Locate the cell with the specified text and output its (X, Y) center coordinate. 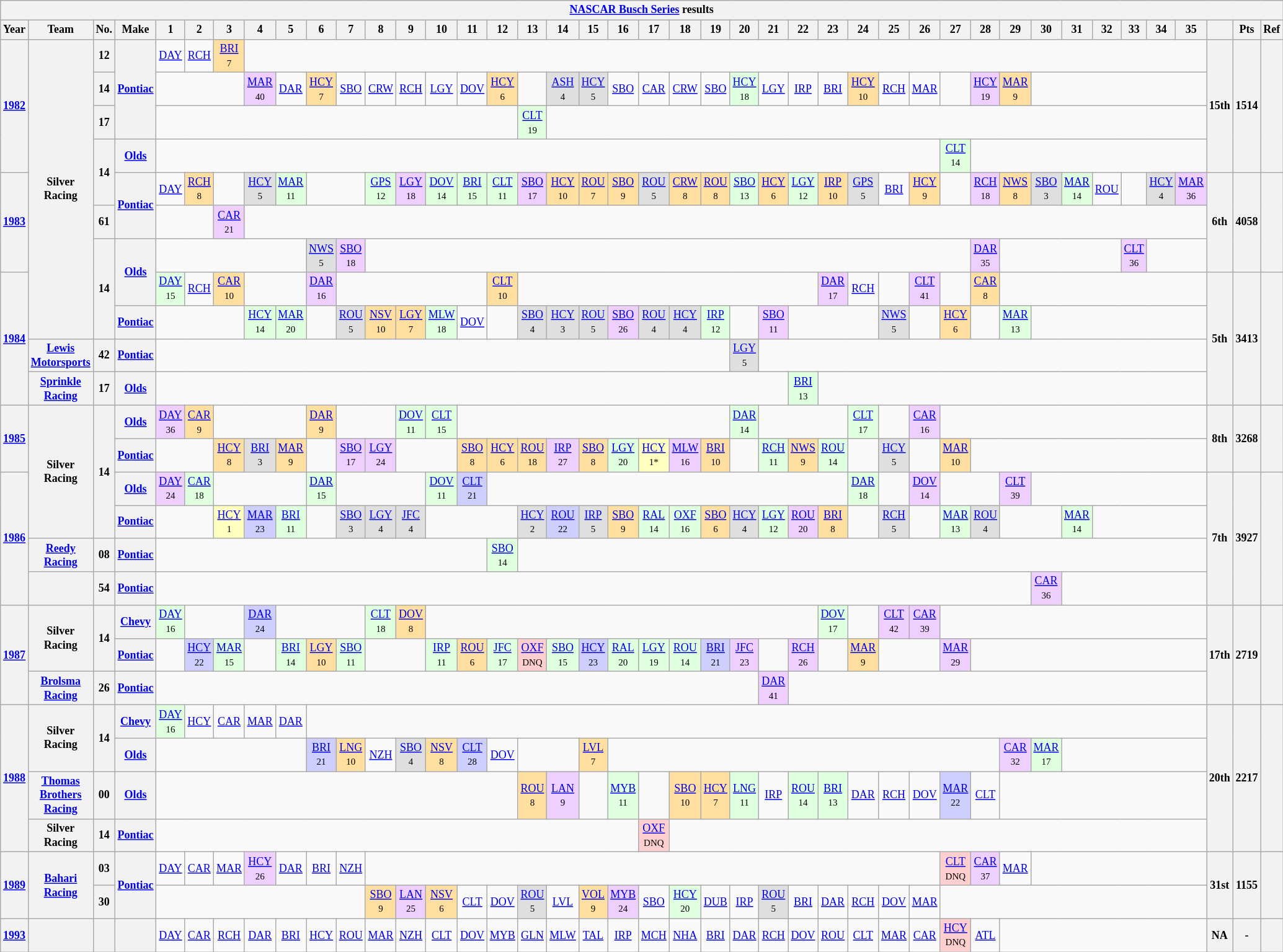
BRI14 (291, 655)
25 (894, 30)
29 (1015, 30)
NSV6 (442, 902)
LGY24 (381, 455)
CLT39 (1015, 489)
LVL (563, 902)
CAR8 (986, 289)
CLT21 (473, 489)
1984 (15, 339)
No. (104, 30)
LAN25 (411, 902)
1985 (15, 438)
4058 (1246, 222)
HCY3 (563, 322)
MAR17 (1046, 755)
5th (1220, 339)
CLT28 (473, 755)
BRI11 (291, 522)
CAR32 (1015, 755)
31 (1077, 30)
RCH5 (894, 522)
Pts (1246, 30)
Lewis Motorsports (61, 355)
GPS12 (381, 189)
1987 (15, 655)
DAR9 (321, 422)
DAR14 (744, 422)
11 (473, 30)
HCY1 (229, 522)
LGY18 (411, 189)
1988 (15, 779)
03 (104, 869)
5 (291, 30)
CLT10 (502, 289)
3268 (1246, 438)
Ref (1272, 30)
BRI15 (473, 189)
DAR15 (321, 489)
CAR37 (986, 869)
HCY26 (260, 869)
7 (351, 30)
SBO13 (744, 189)
15th (1220, 105)
08 (104, 555)
BRI8 (833, 522)
DAR35 (986, 256)
CLT42 (894, 622)
IRP27 (563, 455)
Thomas Brothers Racing (61, 795)
CAR21 (229, 222)
NA (1220, 935)
JFC23 (744, 655)
28 (986, 30)
ROU22 (563, 522)
CAR36 (1046, 589)
19 (716, 30)
RAL20 (623, 655)
CRW8 (685, 189)
BRI10 (716, 455)
MYB11 (623, 795)
RCH26 (804, 655)
MAR20 (291, 322)
32 (1106, 30)
HCY8 (229, 455)
MAR29 (956, 655)
DAY24 (171, 489)
17th (1220, 655)
RCH18 (986, 189)
CAR9 (200, 422)
10 (442, 30)
31st (1220, 886)
NASCAR Busch Series results (642, 10)
- (1246, 935)
BRI7 (229, 56)
2719 (1246, 655)
MAR40 (260, 89)
3413 (1246, 339)
Make (135, 30)
TAL (593, 935)
JFC17 (502, 655)
IRP5 (593, 522)
SBO18 (351, 256)
LNG10 (351, 755)
CLT41 (925, 289)
HCY2 (532, 522)
NHA (685, 935)
CLTDNQ (956, 869)
RAL14 (654, 522)
1982 (15, 105)
MAR10 (956, 455)
33 (1134, 30)
DAY15 (171, 289)
3927 (1246, 538)
4 (260, 30)
IRP12 (716, 322)
LGY20 (623, 455)
CLT15 (442, 422)
HCY18 (744, 89)
IRP10 (833, 189)
Team (61, 30)
LGY19 (654, 655)
HCY22 (200, 655)
24 (863, 30)
OXF16 (685, 522)
MAR22 (956, 795)
23 (833, 30)
DOV17 (833, 622)
MAR23 (260, 522)
MAR15 (229, 655)
NWS9 (804, 455)
LAN9 (563, 795)
RCH11 (774, 455)
61 (104, 222)
1989 (15, 886)
DAR18 (863, 489)
00 (104, 795)
ROU18 (532, 455)
Sprinkle Racing (61, 389)
JFC4 (411, 522)
SBO15 (563, 655)
DOV8 (411, 622)
1514 (1246, 105)
CAR16 (925, 422)
MAR36 (1191, 189)
ATL (986, 935)
MYB24 (623, 902)
3 (229, 30)
LGY5 (744, 355)
21 (774, 30)
34 (1161, 30)
1983 (15, 222)
SBO6 (716, 522)
Brolsma Racing (61, 688)
HCY19 (986, 89)
CLT36 (1134, 256)
CLT14 (956, 156)
ASH4 (563, 89)
RCH8 (200, 189)
6th (1220, 222)
HCY9 (925, 189)
CAR18 (200, 489)
ROU7 (593, 189)
LNG11 (744, 795)
Bahari Racing (61, 886)
22 (804, 30)
54 (104, 589)
DAR41 (774, 688)
DAR17 (833, 289)
27 (956, 30)
15 (593, 30)
16 (623, 30)
SBO14 (502, 555)
ROU20 (804, 522)
13 (532, 30)
CAR39 (925, 622)
DUB (716, 902)
CLT19 (532, 122)
Year (15, 30)
42 (104, 355)
20th (1220, 779)
6 (321, 30)
SBO26 (623, 322)
NSV8 (442, 755)
DAR24 (260, 622)
HCY20 (685, 902)
VOL9 (593, 902)
1155 (1246, 886)
MAR11 (291, 189)
DAR16 (321, 289)
LGY4 (381, 522)
MLW (563, 935)
MLW16 (685, 455)
MYB (502, 935)
CLT11 (502, 189)
GLN (532, 935)
CAR10 (229, 289)
Reedy Racing (61, 555)
MLW18 (442, 322)
8 (381, 30)
BRI3 (260, 455)
8th (1220, 438)
LVL7 (593, 755)
20 (744, 30)
NSV10 (381, 322)
CLT17 (863, 422)
35 (1191, 30)
1986 (15, 538)
18 (685, 30)
HCY14 (260, 322)
DAY36 (171, 422)
HCY1* (654, 455)
LGY7 (411, 322)
SBO10 (685, 795)
1993 (15, 935)
2 (200, 30)
LGY10 (321, 655)
CLT18 (381, 622)
MCH (654, 935)
IRP11 (442, 655)
HCY23 (593, 655)
1 (171, 30)
GPS5 (863, 189)
NWS8 (1015, 189)
9 (411, 30)
HCYDNQ (956, 935)
2217 (1246, 779)
7th (1220, 538)
ROU6 (473, 655)
